Scan for the cell matching the given text and deliver its (x, y) coordinate at center. 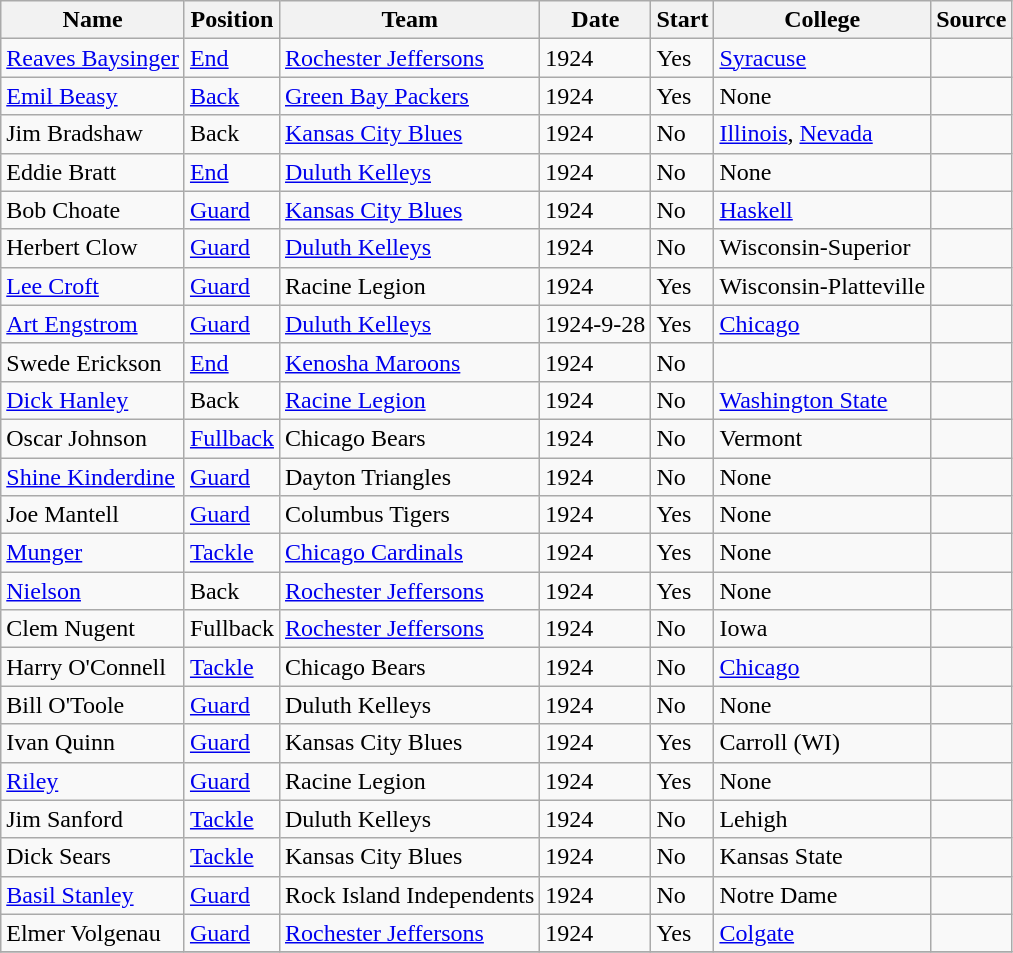
Elmer Volgenau (93, 933)
Illinois, Nevada (822, 134)
Munger (93, 553)
Dick Hanley (93, 400)
Nielson (93, 591)
Kansas State (822, 857)
College (822, 20)
Syracuse (822, 58)
Columbus Tigers (409, 515)
1924-9-28 (596, 324)
Start (682, 20)
Washington State (822, 400)
Chicago Cardinals (409, 553)
Reaves Baysinger (93, 58)
Dayton Triangles (409, 477)
Notre Dame (822, 895)
Date (596, 20)
Riley (93, 781)
Basil Stanley (93, 895)
Swede Erickson (93, 362)
Rock Island Independents (409, 895)
Iowa (822, 629)
Herbert Clow (93, 248)
Clem Nugent (93, 629)
Haskell (822, 210)
Source (972, 20)
Lehigh (822, 819)
Shine Kinderdine (93, 477)
Eddie Bratt (93, 172)
Wisconsin-Superior (822, 248)
Green Bay Packers (409, 96)
Colgate (822, 933)
Lee Croft (93, 286)
Jim Bradshaw (93, 134)
Bill O'Toole (93, 705)
Emil Beasy (93, 96)
Team (409, 20)
Vermont (822, 438)
Oscar Johnson (93, 438)
Ivan Quinn (93, 743)
Jim Sanford (93, 819)
Kenosha Maroons (409, 362)
Name (93, 20)
Art Engstrom (93, 324)
Wisconsin-Platteville (822, 286)
Joe Mantell (93, 515)
Dick Sears (93, 857)
Carroll (WI) (822, 743)
Harry O'Connell (93, 667)
Bob Choate (93, 210)
Position (232, 20)
